Output the (x, y) coordinate of the center of the cell containing the given text.  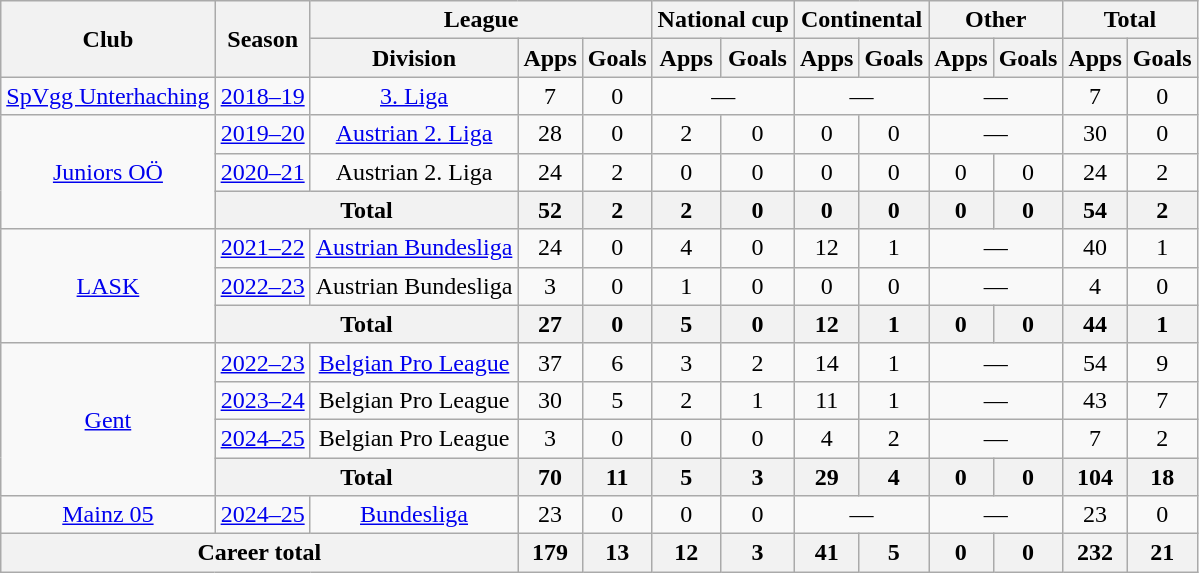
18 (1162, 477)
27 (550, 324)
2023–24 (262, 400)
Division (414, 58)
37 (550, 362)
3. Liga (414, 96)
13 (617, 553)
Club (108, 39)
League (481, 20)
Mainz 05 (108, 515)
2021–22 (262, 248)
43 (1095, 400)
104 (1095, 477)
SpVgg Unterhaching (108, 96)
6 (617, 362)
70 (550, 477)
Other (996, 20)
2018–19 (262, 96)
29 (826, 477)
2020–21 (262, 172)
Juniors OÖ (108, 172)
14 (826, 362)
41 (826, 553)
179 (550, 553)
44 (1095, 324)
21 (1162, 553)
Continental (861, 20)
9 (1162, 362)
28 (550, 134)
LASK (108, 286)
National cup (723, 20)
40 (1095, 248)
Gent (108, 419)
Season (262, 39)
Bundesliga (414, 515)
2019–20 (262, 134)
232 (1095, 553)
52 (550, 210)
Career total (260, 553)
